Search for the cell housing the specified text and yield its (x, y) center coordinate. 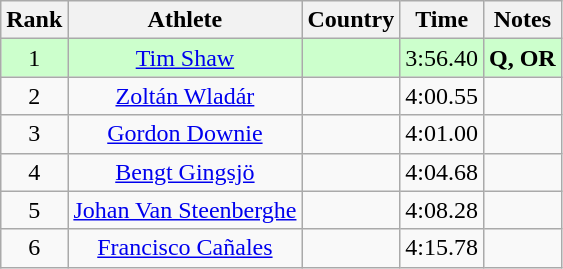
Time (442, 20)
4:04.68 (442, 172)
4:01.00 (442, 134)
4 (34, 172)
4:15.78 (442, 248)
4:00.55 (442, 96)
Notes (522, 20)
Athlete (185, 20)
4:08.28 (442, 210)
Rank (34, 20)
Bengt Gingsjö (185, 172)
2 (34, 96)
3 (34, 134)
1 (34, 58)
Q, OR (522, 58)
3:56.40 (442, 58)
Gordon Downie (185, 134)
Francisco Cañales (185, 248)
Country (351, 20)
Tim Shaw (185, 58)
5 (34, 210)
6 (34, 248)
Johan Van Steenberghe (185, 210)
Zoltán Wladár (185, 96)
